Return the (x, y) coordinate for the center point of the cell that contains the specified text.  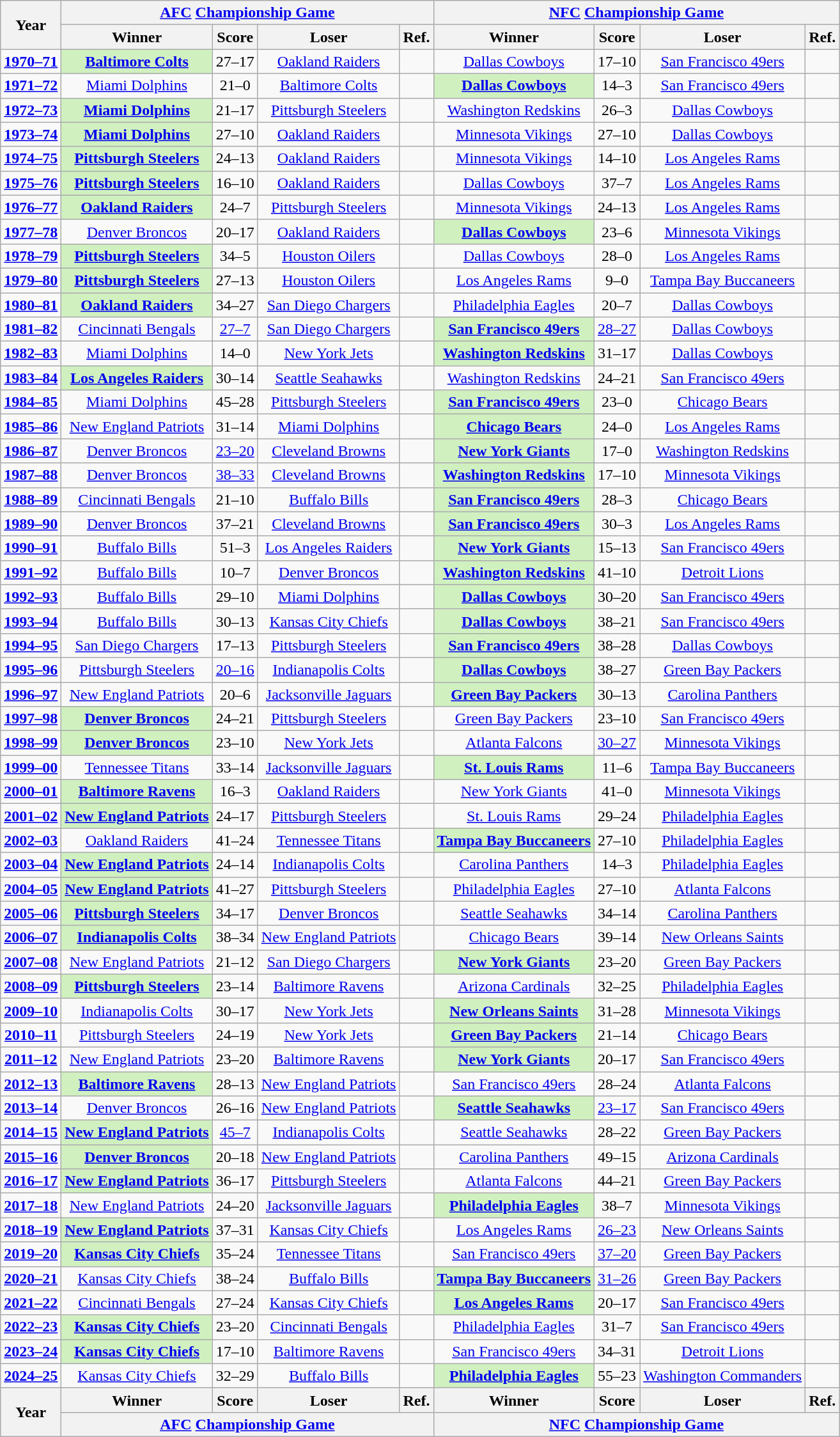
1974–75 (31, 159)
37–31 (235, 1230)
28–24 (618, 1084)
31–28 (618, 1010)
26–3 (618, 110)
23–14 (235, 986)
30–14 (235, 378)
28–22 (618, 1133)
2009–10 (31, 1010)
9–0 (618, 280)
49–15 (618, 1157)
31–14 (235, 427)
31–7 (618, 1327)
2021–22 (31, 1303)
24–19 (235, 1035)
21–10 (235, 499)
14–10 (618, 159)
1989–90 (31, 524)
17–0 (618, 451)
1982–83 (31, 354)
2011–12 (31, 1059)
51–3 (235, 548)
1992–93 (31, 597)
31–17 (618, 354)
29–24 (618, 816)
41–27 (235, 889)
1975–76 (31, 183)
2010–11 (31, 1035)
2020–21 (31, 1278)
2018–19 (31, 1230)
15–13 (618, 548)
2015–16 (31, 1157)
28–0 (618, 256)
24–17 (235, 816)
1986–87 (31, 451)
2022–23 (31, 1327)
39–14 (618, 938)
2005–06 (31, 913)
2007–08 (31, 962)
32–25 (618, 986)
30–3 (618, 524)
1972–73 (31, 110)
1993–94 (31, 621)
45–7 (235, 1133)
28–13 (235, 1084)
2023–24 (31, 1351)
27–7 (235, 329)
1988–89 (31, 499)
37–20 (618, 1254)
17–13 (235, 645)
11–6 (618, 767)
30–20 (618, 597)
2013–14 (31, 1108)
16–3 (235, 792)
34–31 (618, 1351)
16–10 (235, 183)
38–21 (618, 621)
33–14 (235, 767)
24–20 (235, 1205)
24–14 (235, 865)
31–26 (618, 1278)
1991–92 (31, 572)
2001–02 (31, 816)
28–3 (618, 499)
23–17 (618, 1108)
14–0 (235, 354)
1979–80 (31, 280)
24–0 (618, 427)
27–13 (235, 280)
27–24 (235, 1303)
38–7 (618, 1205)
41–0 (618, 792)
28–27 (618, 329)
Washington Commanders (722, 1376)
23–0 (618, 402)
21–12 (235, 962)
1983–84 (31, 378)
1998–99 (31, 743)
30–27 (618, 743)
1981–82 (31, 329)
34–5 (235, 256)
1977–78 (31, 232)
2000–01 (31, 792)
2014–15 (31, 1133)
38–33 (235, 475)
32–29 (235, 1376)
30–17 (235, 1010)
1987–88 (31, 475)
36–17 (235, 1181)
2006–07 (31, 938)
34–27 (235, 305)
1980–81 (31, 305)
34–17 (235, 913)
1999–00 (31, 767)
21–17 (235, 110)
1971–72 (31, 86)
1985–86 (31, 427)
38–27 (618, 670)
29–10 (235, 597)
20–6 (235, 694)
38–28 (618, 645)
1996–97 (31, 694)
2024–25 (31, 1376)
38–24 (235, 1278)
21–0 (235, 86)
38–34 (235, 938)
2004–05 (31, 889)
10–7 (235, 572)
2008–09 (31, 986)
37–7 (618, 183)
34–14 (618, 913)
1997–98 (31, 719)
35–24 (235, 1254)
1978–79 (31, 256)
27–17 (235, 61)
41–10 (618, 572)
20–7 (618, 305)
1976–77 (31, 207)
1995–96 (31, 670)
41–24 (235, 840)
24–7 (235, 207)
2012–13 (31, 1084)
21–14 (618, 1035)
37–21 (235, 524)
2003–04 (31, 865)
1973–74 (31, 134)
1984–85 (31, 402)
2016–17 (31, 1181)
2017–18 (31, 1205)
20–16 (235, 670)
55–23 (618, 1376)
45–28 (235, 402)
20–18 (235, 1157)
44–21 (618, 1181)
26–16 (235, 1108)
2002–03 (31, 840)
1970–71 (31, 61)
1990–91 (31, 548)
26–23 (618, 1230)
1994–95 (31, 645)
2019–20 (31, 1254)
23–6 (618, 232)
